Return [X, Y] of the center of cell containing provided text 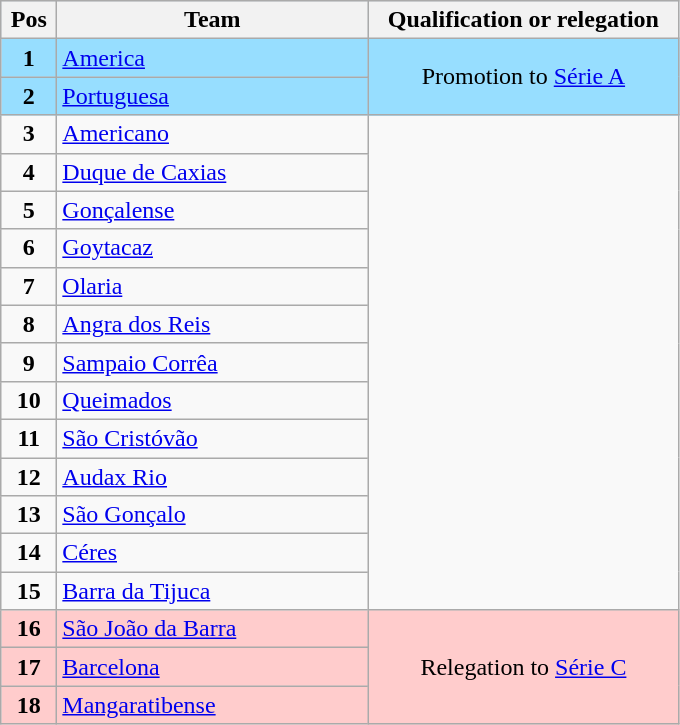
Americano [212, 134]
17 [29, 667]
8 [29, 324]
São Cristóvão [212, 438]
3 [29, 134]
Pos [29, 20]
11 [29, 438]
7 [29, 286]
5 [29, 210]
Duque de Caxias [212, 172]
14 [29, 553]
Audax Rio [212, 477]
Barra da Tijuca [212, 591]
16 [29, 629]
Relegation to Série C [524, 667]
Gonçalense [212, 210]
13 [29, 515]
Angra dos Reis [212, 324]
18 [29, 705]
Queimados [212, 400]
America [212, 58]
15 [29, 591]
Team [212, 20]
Olaria [212, 286]
10 [29, 400]
Portuguesa [212, 96]
Qualification or relegation [524, 20]
6 [29, 248]
12 [29, 477]
9 [29, 362]
São João da Barra [212, 629]
Goytacaz [212, 248]
2 [29, 96]
1 [29, 58]
Barcelona [212, 667]
Céres [212, 553]
Sampaio Corrêa [212, 362]
Mangaratibense [212, 705]
São Gonçalo [212, 515]
4 [29, 172]
Promotion to Série A [524, 77]
